For the text-containing cell, return its midpoint in (X, Y) coordinate format. 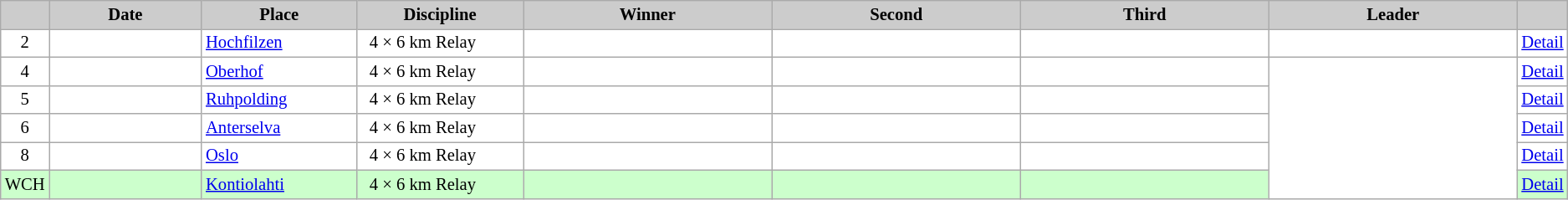
Kontiolahti (279, 184)
Discipline (440, 14)
Leader (1393, 14)
Hochfilzen (279, 43)
6 (25, 128)
Date (125, 14)
Ruhpolding (279, 100)
WCH (25, 184)
4 (25, 71)
8 (25, 156)
5 (25, 100)
Third (1144, 14)
Winner (648, 14)
2 (25, 43)
Place (279, 14)
Second (896, 14)
Anterselva (279, 128)
Oslo (279, 156)
Oberhof (279, 71)
